From the cell containing the given text, extract its center point as [X, Y] coordinate. 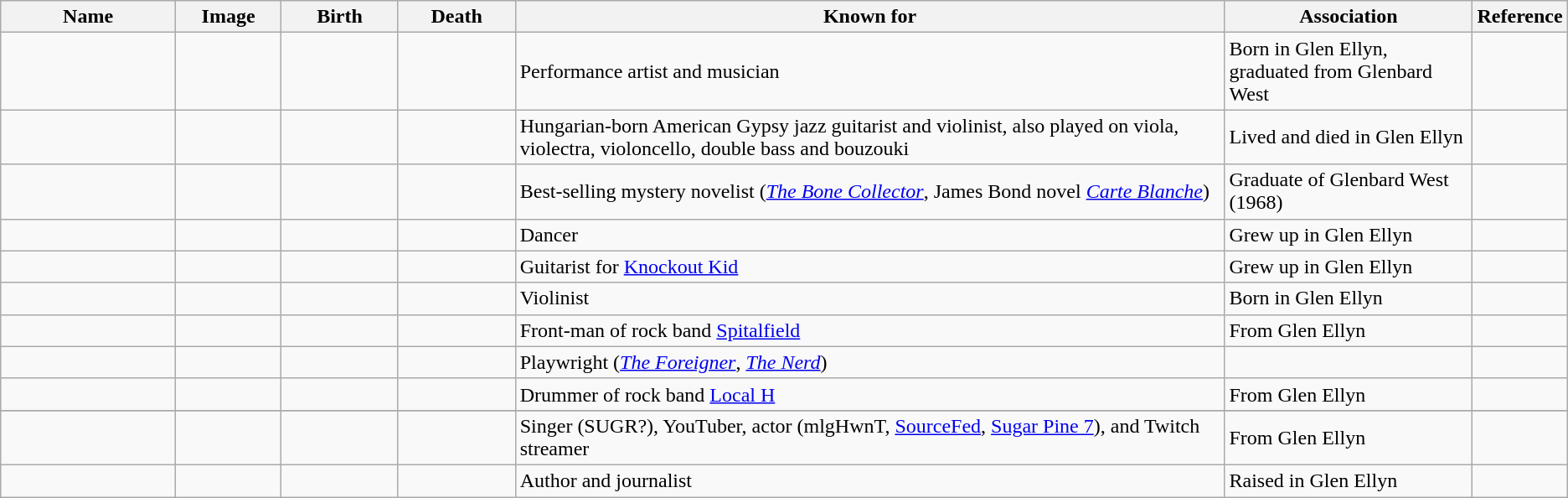
Singer (SUGR?), YouTuber, actor (mlgHwnT, SourceFed, Sugar Pine 7), and Twitch streamer [869, 438]
Known for [869, 17]
Name [89, 17]
Hungarian-born American Gypsy jazz guitarist and violinist, also played on viola, violectra, violoncello, double bass and bouzouki [869, 137]
Raised in Glen Ellyn [1349, 480]
Born in Glen Ellyn, graduated from Glenbard West [1349, 71]
Reference [1519, 17]
Death [456, 17]
Image [228, 17]
Drummer of rock band Local H [869, 394]
Dancer [869, 235]
Graduate of Glenbard West (1968) [1349, 191]
Guitarist for Knockout Kid [869, 267]
Front-man of rock band Spitalfield [869, 330]
Performance artist and musician [869, 71]
Violinist [869, 298]
Best-selling mystery novelist (The Bone Collector, James Bond novel Carte Blanche) [869, 191]
Birth [340, 17]
Playwright (The Foreigner, The Nerd) [869, 362]
Born in Glen Ellyn [1349, 298]
Author and journalist [869, 480]
Association [1349, 17]
Lived and died in Glen Ellyn [1349, 137]
